Determine the (X, Y) coordinate at the center of the cell enclosing the given text.  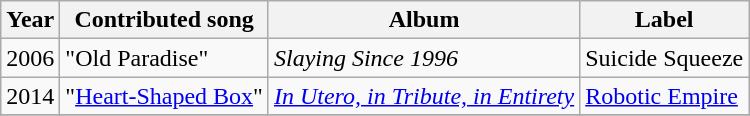
"Heart-Shaped Box" (164, 96)
Album (424, 20)
Slaying Since 1996 (424, 58)
2006 (30, 58)
Label (664, 20)
Contributed song (164, 20)
"Old Paradise" (164, 58)
Robotic Empire (664, 96)
In Utero, in Tribute, in Entirety (424, 96)
Year (30, 20)
Suicide Squeeze (664, 58)
2014 (30, 96)
